Provide the [X, Y] coordinate of the cell's center where the given text is located.  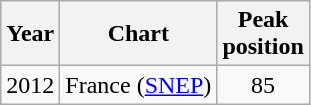
France (SNEP) [138, 85]
Year [30, 34]
Peakposition [263, 34]
2012 [30, 85]
Chart [138, 34]
85 [263, 85]
